Scan for the cell matching the given text and deliver its [X, Y] coordinate at center. 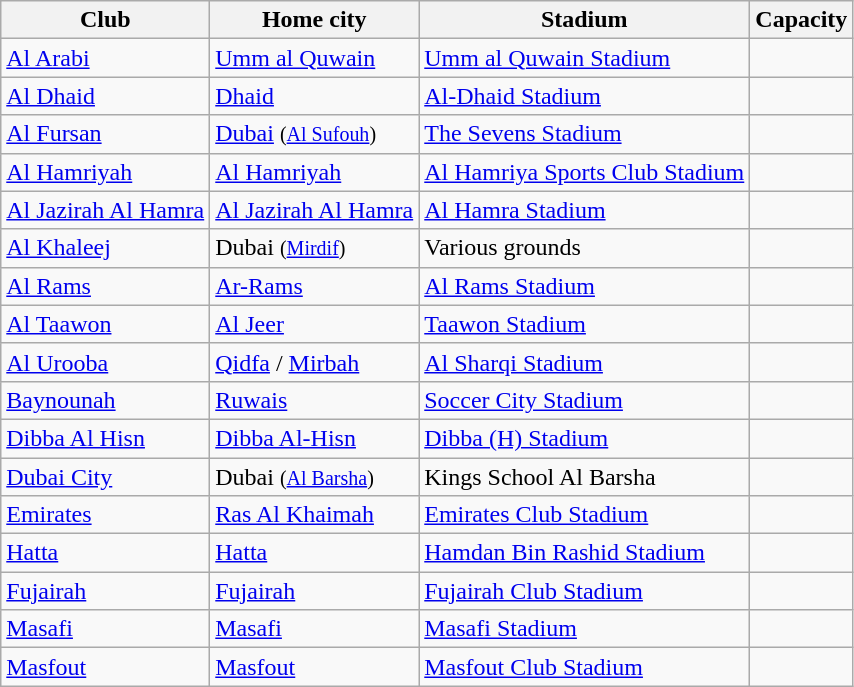
Dhaid [314, 96]
The Sevens Stadium [584, 134]
Fujairah Club Stadium [584, 591]
Qidfa / Mirbah [314, 362]
Umm al Quwain Stadium [584, 58]
Dubai City [106, 477]
Al Hamra Stadium [584, 210]
Dubai (Al Barsha) [314, 477]
Ar-Rams [314, 286]
Taawon Stadium [584, 324]
Emirates Club Stadium [584, 515]
Home city [314, 20]
Kings School Al Barsha [584, 477]
Al Arabi [106, 58]
Dubai (Al Sufouh) [314, 134]
Al Fursan [106, 134]
Emirates [106, 515]
Ruwais [314, 400]
Umm al Quwain [314, 58]
Al Taawon [106, 324]
Dubai (Mirdif) [314, 248]
Dibba (H) Stadium [584, 438]
Hamdan Bin Rashid Stadium [584, 553]
Al Khaleej [106, 248]
Al Rams [106, 286]
Ras Al Khaimah [314, 515]
Masafi Stadium [584, 629]
Club [106, 20]
Al-Dhaid Stadium [584, 96]
Al Dhaid [106, 96]
Dibba Al Hisn [106, 438]
Dibba Al-Hisn [314, 438]
Al Sharqi Stadium [584, 362]
Stadium [584, 20]
Masfout Club Stadium [584, 667]
Al Rams Stadium [584, 286]
Al Urooba [106, 362]
Soccer City Stadium [584, 400]
Al Hamriya Sports Club Stadium [584, 172]
Various grounds [584, 248]
Baynounah [106, 400]
Al Jeer [314, 324]
Capacity [802, 20]
